Return [X, Y] of the center of cell containing provided text 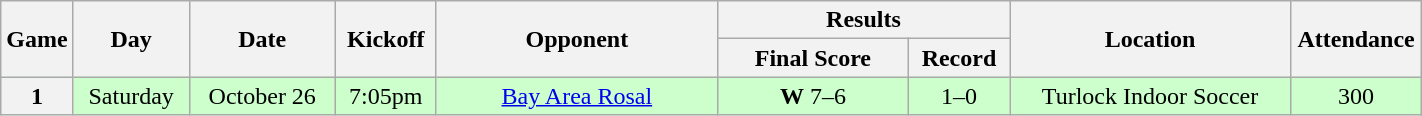
Opponent [576, 39]
Saturday [131, 96]
Bay Area Rosal [576, 96]
October 26 [262, 96]
Day [131, 39]
7:05pm [386, 96]
Date [262, 39]
Results [863, 20]
Final Score [812, 58]
1 [37, 96]
Record [958, 58]
300 [1356, 96]
Kickoff [386, 39]
Location [1150, 39]
Turlock Indoor Soccer [1150, 96]
Attendance [1356, 39]
1–0 [958, 96]
Game [37, 39]
W 7–6 [812, 96]
